Pinpoint the cell where the given text exists, returning its (X, Y) midpoint coordinate. 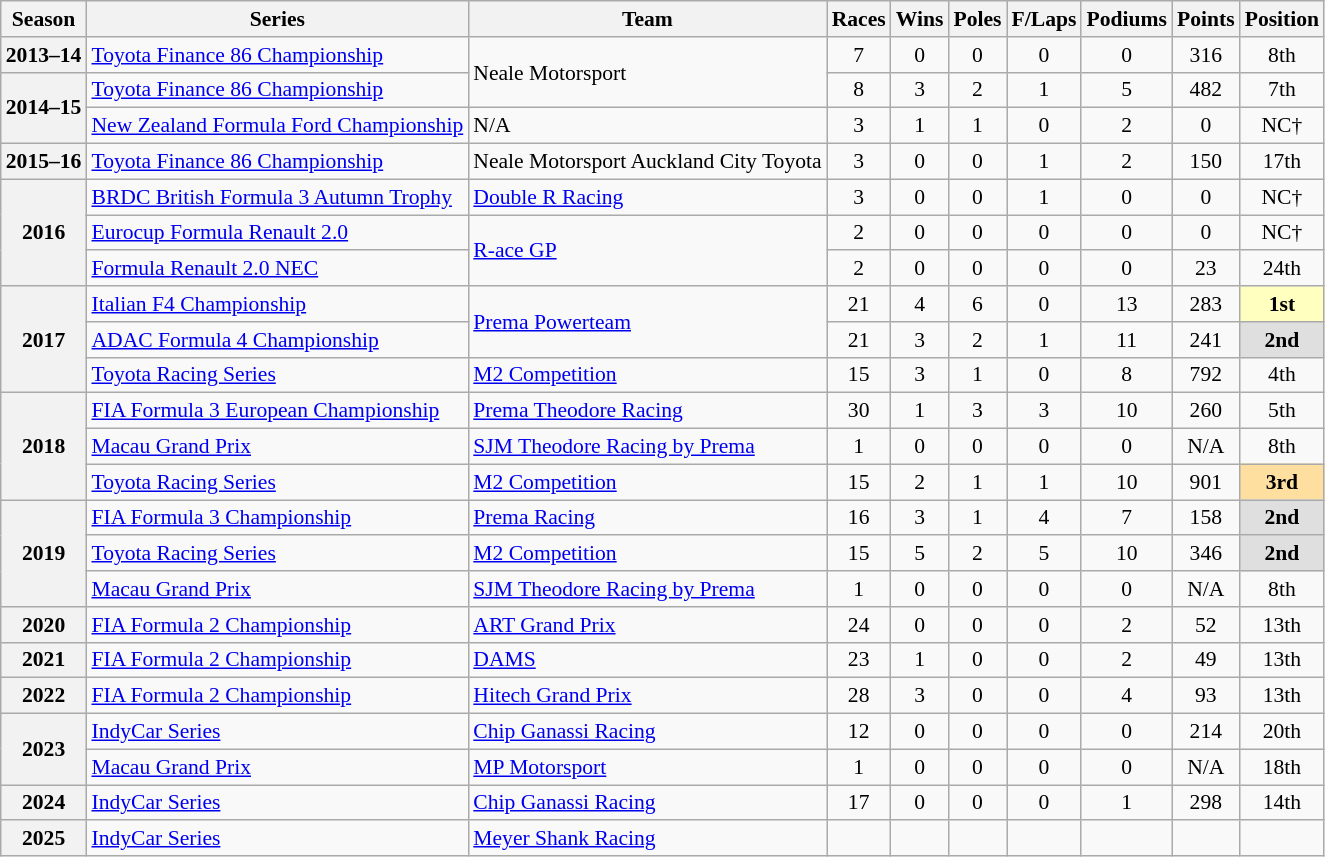
4th (1282, 375)
ADAC Formula 4 Championship (277, 340)
12 (859, 732)
Points (1206, 19)
Italian F4 Championship (277, 304)
11 (1126, 340)
R-ace GP (647, 250)
18th (1282, 767)
158 (1206, 518)
316 (1206, 55)
20th (1282, 732)
150 (1206, 162)
Prema Racing (647, 518)
93 (1206, 696)
Position (1282, 19)
30 (859, 411)
2022 (44, 696)
2017 (44, 340)
Prema Powerteam (647, 322)
13 (1126, 304)
Prema Theodore Racing (647, 411)
283 (1206, 304)
49 (1206, 660)
2023 (44, 750)
792 (1206, 375)
214 (1206, 732)
2014–15 (44, 108)
Team (647, 19)
17th (1282, 162)
Races (859, 19)
241 (1206, 340)
BRDC British Formula 3 Autumn Trophy (277, 197)
260 (1206, 411)
Neale Motorsport Auckland City Toyota (647, 162)
Formula Renault 2.0 NEC (277, 269)
16 (859, 518)
MP Motorsport (647, 767)
Meyer Shank Racing (647, 839)
Poles (977, 19)
Neale Motorsport (647, 72)
14th (1282, 803)
Podiums (1126, 19)
17 (859, 803)
DAMS (647, 660)
2013–14 (44, 55)
Hitech Grand Prix (647, 696)
Double R Racing (647, 197)
FIA Formula 3 European Championship (277, 411)
52 (1206, 625)
2016 (44, 232)
F/Laps (1044, 19)
ART Grand Prix (647, 625)
FIA Formula 3 Championship (277, 518)
Season (44, 19)
28 (859, 696)
346 (1206, 554)
298 (1206, 803)
6 (977, 304)
2020 (44, 625)
3rd (1282, 482)
2018 (44, 446)
2024 (44, 803)
24 (859, 625)
24th (1282, 269)
7th (1282, 90)
Series (277, 19)
2015–16 (44, 162)
Eurocup Formula Renault 2.0 (277, 233)
New Zealand Formula Ford Championship (277, 126)
2019 (44, 554)
5th (1282, 411)
2025 (44, 839)
Wins (920, 19)
2021 (44, 660)
482 (1206, 90)
1st (1282, 304)
901 (1206, 482)
